Detect which cell encompasses the target text, then output its (X, Y) center coordinate. 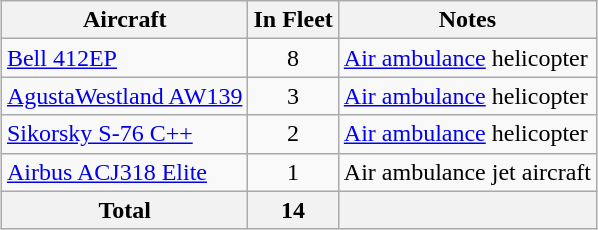
Bell 412EP (124, 58)
3 (293, 96)
Sikorsky S-76 C++ (124, 134)
Notes (467, 20)
Air ambulance jet aircraft (467, 172)
14 (293, 210)
In Fleet (293, 20)
Total (124, 210)
2 (293, 134)
8 (293, 58)
Airbus ACJ318 Elite (124, 172)
Aircraft (124, 20)
AgustaWestland AW139 (124, 96)
1 (293, 172)
